Return the [x, y] coordinate for the center point of the cell that contains the specified text.  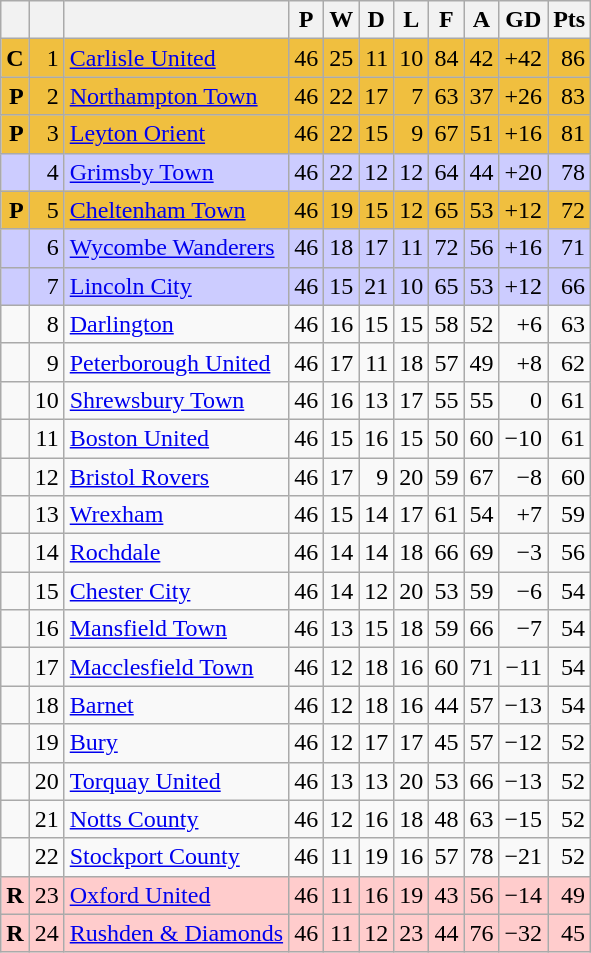
−32 [524, 933]
Rochdale [176, 553]
24 [46, 933]
1 [46, 58]
Notts County [176, 819]
48 [446, 819]
Pts [570, 20]
2 [46, 96]
−10 [524, 438]
C [15, 58]
L [412, 20]
F [446, 20]
Darlington [176, 324]
81 [570, 134]
+42 [524, 58]
64 [446, 172]
−11 [524, 667]
−21 [524, 857]
Stockport County [176, 857]
−8 [524, 477]
Mansfield Town [176, 629]
Shrewsbury Town [176, 400]
Torquay United [176, 781]
+20 [524, 172]
86 [570, 58]
Barnet [176, 705]
+6 [524, 324]
4 [46, 172]
Chester City [176, 591]
Leyton Orient [176, 134]
Carlisle United [176, 58]
37 [482, 96]
Wycombe Wanderers [176, 248]
Oxford United [176, 895]
Bristol Rovers [176, 477]
43 [446, 895]
−14 [524, 895]
42 [482, 58]
76 [482, 933]
Bury [176, 743]
+7 [524, 515]
−3 [524, 553]
6 [46, 248]
Grimsby Town [176, 172]
−7 [524, 629]
62 [570, 362]
83 [570, 96]
−6 [524, 591]
0 [524, 400]
Cheltenham Town [176, 210]
58 [446, 324]
Peterborough United [176, 362]
69 [482, 553]
Macclesfield Town [176, 667]
Boston United [176, 438]
+26 [524, 96]
+8 [524, 362]
5 [46, 210]
8 [46, 324]
Lincoln City [176, 286]
Rushden & Diamonds [176, 933]
−12 [524, 743]
50 [446, 438]
A [482, 20]
W [342, 20]
3 [46, 134]
−15 [524, 819]
51 [482, 134]
84 [446, 58]
D [376, 20]
25 [342, 58]
GD [524, 20]
Northampton Town [176, 96]
Wrexham [176, 515]
